Identify which cell holds the provided text, then report its (x, y) central coordinate. 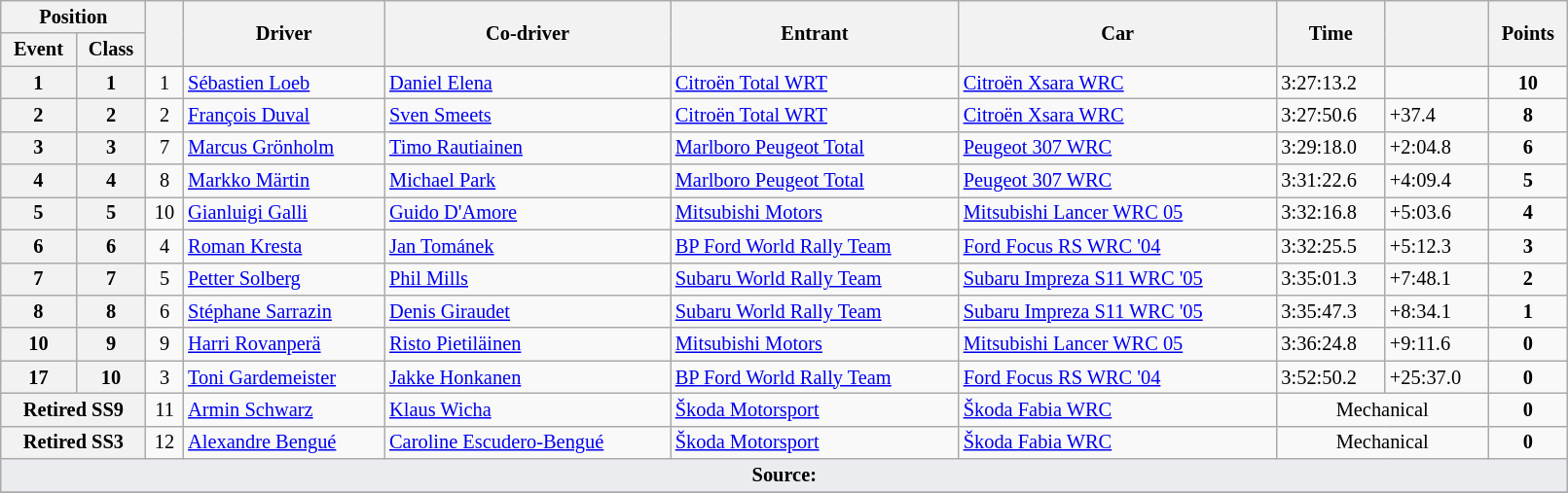
+37.4 (1437, 115)
3:36:24.8 (1331, 344)
3:52:50.2 (1331, 377)
3:32:25.5 (1331, 246)
Markko Märtin (284, 181)
Sébastien Loeb (284, 83)
+9:11.6 (1437, 344)
Klaus Wicha (528, 409)
Roman Kresta (284, 246)
Class (111, 50)
Car (1117, 33)
3:27:13.2 (1331, 83)
Sven Smeets (528, 115)
Denis Giraudet (528, 311)
Stéphane Sarrazin (284, 311)
3:35:01.3 (1331, 279)
Points (1528, 33)
11 (164, 409)
Retired SS9 (74, 409)
Alexandre Bengué (284, 442)
Time (1331, 33)
3:29:18.0 (1331, 148)
Retired SS3 (74, 442)
Caroline Escudero-Bengué (528, 442)
Position (74, 17)
+25:37.0 (1437, 377)
3:31:22.6 (1331, 181)
+8:34.1 (1437, 311)
+7:48.1 (1437, 279)
Timo Rautiainen (528, 148)
Co-driver (528, 33)
Gianluigi Galli (284, 213)
+5:03.6 (1437, 213)
Driver (284, 33)
Marcus Grönholm (284, 148)
3:27:50.6 (1331, 115)
Entrant (815, 33)
17 (39, 377)
Source: (784, 475)
Risto Pietiläinen (528, 344)
+4:09.4 (1437, 181)
Jakke Honkanen (528, 377)
Guido D'Amore (528, 213)
Phil Mills (528, 279)
+5:12.3 (1437, 246)
Daniel Elena (528, 83)
Jan Tománek (528, 246)
3:35:47.3 (1331, 311)
Harri Rovanperä (284, 344)
François Duval (284, 115)
3:32:16.8 (1331, 213)
12 (164, 442)
Event (39, 50)
Petter Solberg (284, 279)
+2:04.8 (1437, 148)
Toni Gardemeister (284, 377)
Armin Schwarz (284, 409)
Michael Park (528, 181)
